Scan for the cell matching the given text and deliver its (x, y) coordinate at center. 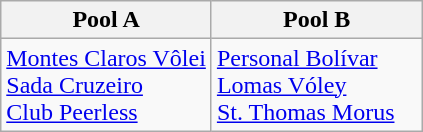
Pool B (316, 20)
Pool A (106, 20)
Personal Bolívar Lomas Vóley St. Thomas Morus (316, 85)
Montes Claros Vôlei Sada Cruzeiro Club Peerless (106, 85)
